Determine the (X, Y) coordinate at the center of the cell enclosing the given text.  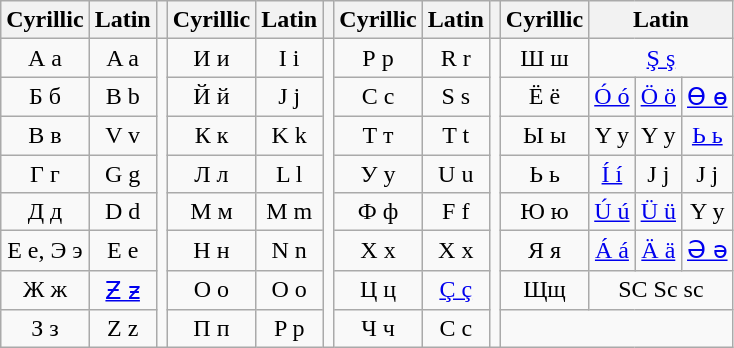
Ы ы (544, 135)
И и (211, 58)
М м (211, 212)
К к (211, 135)
E e (122, 251)
D d (122, 212)
Т т (378, 135)
P p (290, 329)
Н н (211, 251)
А а (45, 58)
Ö ö (658, 97)
У у (378, 173)
Ú ú (612, 212)
O o (290, 290)
Ƶ ƶ (122, 290)
I i (290, 58)
Х х (378, 251)
K k (290, 135)
Ё ё (544, 97)
Я я (544, 251)
G g (122, 173)
С с (378, 97)
L l (290, 173)
T t (456, 135)
Ц ц (378, 290)
В в (45, 135)
Ю ю (544, 212)
Ó ó (612, 97)
X x (456, 251)
B b (122, 97)
Í í (612, 173)
M m (290, 212)
Ш ш (544, 58)
Р р (378, 58)
C c (456, 329)
Ü ü (658, 212)
Щщ (544, 290)
Ж ж (45, 290)
Д д (45, 212)
SC Sc sc (661, 290)
З з (45, 329)
О о (211, 290)
Z z (122, 329)
Ɵ ɵ (708, 97)
Ч ч (378, 329)
Ş ş (661, 58)
Л л (211, 173)
Ə ə (708, 251)
Е е, Э э (45, 251)
Ä ä (658, 251)
V v (122, 135)
Á á (612, 251)
F f (456, 212)
N n (290, 251)
R r (456, 58)
П п (211, 329)
Г г (45, 173)
Ç ç (456, 290)
Й й (211, 97)
S s (456, 97)
A a (122, 58)
U u (456, 173)
Ф ф (378, 212)
Б б (45, 97)
